Output the [x, y] coordinate of the center of the cell containing the given text.  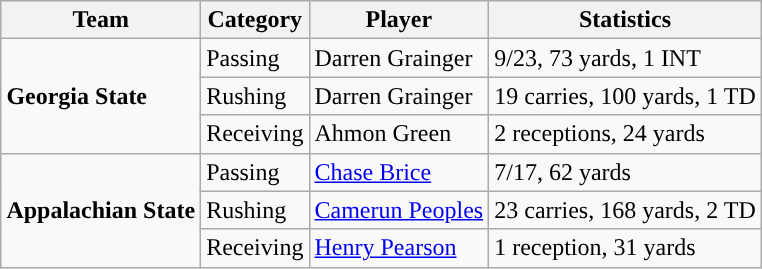
Georgia State [101, 96]
9/23, 73 yards, 1 INT [626, 58]
Appalachian State [101, 210]
1 reception, 31 yards [626, 248]
Category [255, 20]
Camerun Peoples [399, 210]
Chase Brice [399, 172]
Ahmon Green [399, 134]
19 carries, 100 yards, 1 TD [626, 96]
Team [101, 20]
2 receptions, 24 yards [626, 134]
Statistics [626, 20]
Henry Pearson [399, 248]
7/17, 62 yards [626, 172]
Player [399, 20]
23 carries, 168 yards, 2 TD [626, 210]
